Scan for the cell matching the given text and deliver its (x, y) coordinate at center. 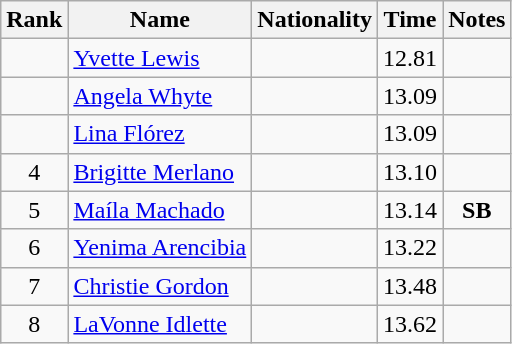
SB (477, 210)
Yenima Arencibia (160, 248)
13.62 (410, 324)
Brigitte Merlano (160, 172)
LaVonne Idlette (160, 324)
Maíla Machado (160, 210)
5 (34, 210)
4 (34, 172)
13.14 (410, 210)
13.22 (410, 248)
Time (410, 20)
Angela Whyte (160, 96)
Notes (477, 20)
Rank (34, 20)
12.81 (410, 58)
Yvette Lewis (160, 58)
13.48 (410, 286)
6 (34, 248)
Christie Gordon (160, 286)
8 (34, 324)
13.10 (410, 172)
Nationality (315, 20)
Name (160, 20)
Lina Flórez (160, 134)
7 (34, 286)
